Locate the cell with the specified text and output its [x, y] center coordinate. 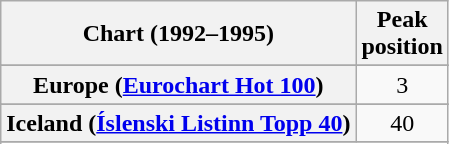
Chart (1992–1995) [178, 34]
Iceland (Íslenski Listinn Topp 40) [178, 123]
3 [402, 85]
Europe (Eurochart Hot 100) [178, 85]
40 [402, 123]
Peakposition [402, 34]
